Return (x, y) of the center of cell containing provided text 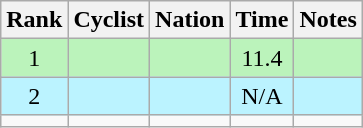
Cyclist (109, 20)
Notes (328, 20)
Nation (190, 20)
Time (262, 20)
2 (34, 96)
Rank (34, 20)
N/A (262, 96)
1 (34, 58)
11.4 (262, 58)
